Extract the [X, Y] coordinate from the center of the cell holding the provided text.  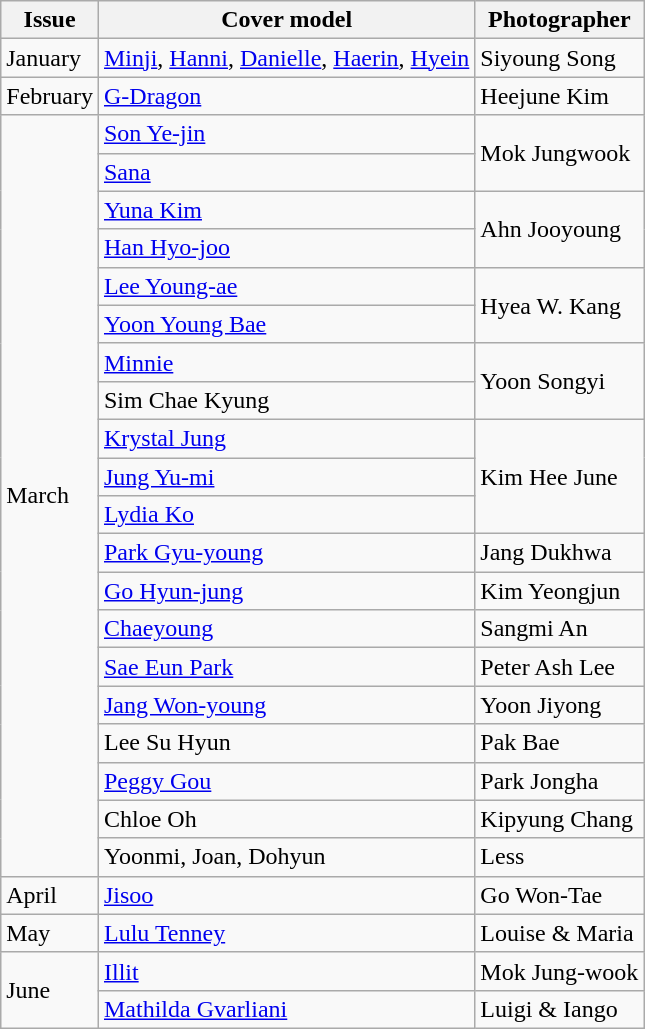
Cover model [286, 20]
Issue [50, 20]
Sim Chae Kyung [286, 400]
Park Jongha [560, 781]
Sangmi An [560, 629]
Less [560, 857]
Illit [286, 971]
Jang Dukhwa [560, 553]
Park Gyu-young [286, 553]
Lee Young-ae [286, 286]
Yoon Jiyong [560, 705]
Mok Jungwook [560, 153]
Sana [286, 172]
March [50, 496]
Peggy Gou [286, 781]
Hyea W. Kang [560, 305]
Lee Su Hyun [286, 743]
Kim Hee June [560, 476]
February [50, 96]
Chaeyoung [286, 629]
Photographer [560, 20]
Yoon Songyi [560, 381]
Jang Won-young [286, 705]
Kipyung Chang [560, 819]
Ahn Jooyoung [560, 229]
Yoon Young Bae [286, 324]
Son Ye-jin [286, 134]
Yoonmi, Joan, Dohyun [286, 857]
Mathilda Gvarliani [286, 1009]
G-Dragon [286, 96]
Go Hyun-jung [286, 591]
Han Hyo-joo [286, 248]
April [50, 895]
Luigi & Iango [560, 1009]
Go Won-Tae [560, 895]
Heejune Kim [560, 96]
Pak Bae [560, 743]
May [50, 933]
Minji, Hanni, Danielle, Haerin, Hyein [286, 58]
Siyoung Song [560, 58]
January [50, 58]
Minnie [286, 362]
Lydia Ko [286, 515]
Peter Ash Lee [560, 667]
Louise & Maria [560, 933]
Krystal Jung [286, 438]
Kim Yeongjun [560, 591]
Chloe Oh [286, 819]
Mok Jung-wook [560, 971]
Jisoo [286, 895]
June [50, 990]
Yuna Kim [286, 210]
Lulu Tenney [286, 933]
Sae Eun Park [286, 667]
Jung Yu-mi [286, 477]
